Capture the cell that displays the provided text and extract its (x, y) central coordinate. 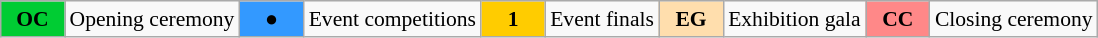
● (271, 19)
Event finals (602, 19)
Opening ceremony (152, 19)
Closing ceremony (1014, 19)
CC (898, 19)
OC (32, 19)
Exhibition gala (794, 19)
Event competitions (392, 19)
EG (691, 19)
1 (513, 19)
